For the text-containing cell, return its midpoint in (X, Y) coordinate format. 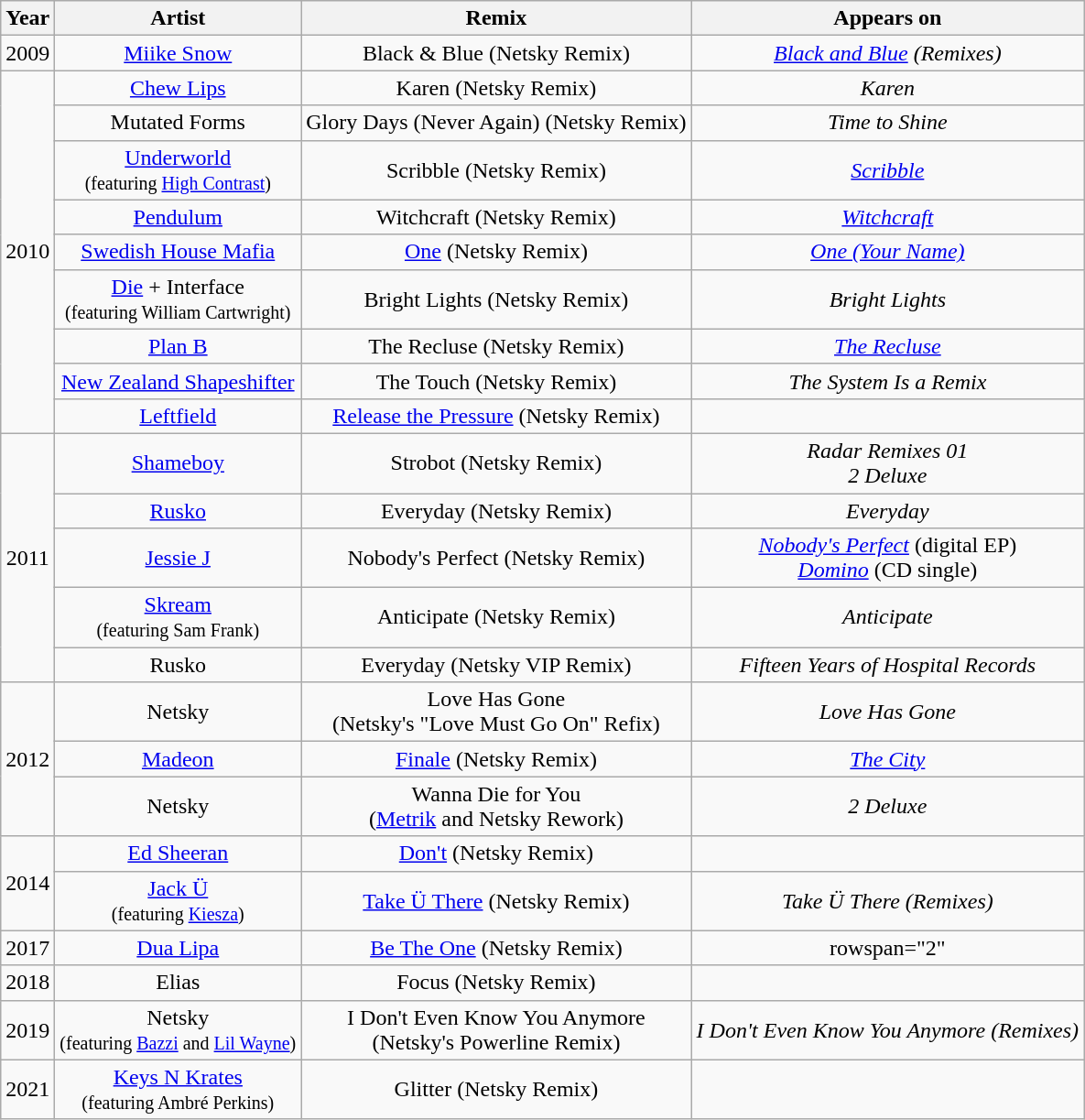
Scribble (888, 170)
The Recluse (Netsky Remix) (496, 346)
Witchcraft (888, 217)
Jack Ü (featuring Kiesza) (178, 901)
Black and Blue (Remixes) (888, 53)
Jessie J (178, 559)
Remix (496, 18)
Everyday (Netsky VIP Remix) (496, 665)
2014 (27, 883)
Keys N Krates (featuring Ambré Perkins) (178, 1090)
2019 (27, 1029)
2011 (27, 557)
I Don't Even Know You Anymore (Netsky's Powerline Remix) (496, 1029)
Year (27, 18)
Bright Lights (888, 299)
Nobody's Perfect (Netsky Remix) (496, 559)
Dua Lipa (178, 948)
Skream(featuring Sam Frank) (178, 617)
Pendulum (178, 217)
Leftfield (178, 416)
2 Deluxe (888, 806)
Take Ü There (Remixes) (888, 901)
Love Has Gone (888, 712)
Netsky (featuring Bazzi and Lil Wayne) (178, 1029)
Shameboy (178, 463)
Underworld(featuring High Contrast) (178, 170)
Karen (Netsky Remix) (496, 88)
The Recluse (888, 346)
Glory Days (Never Again) (Netsky Remix) (496, 123)
Plan B (178, 346)
Focus (Netsky Remix) (496, 983)
Black & Blue (Netsky Remix) (496, 53)
Mutated Forms (178, 123)
Finale (Netsky Remix) (496, 759)
Elias (178, 983)
Strobot (Netsky Remix) (496, 463)
Don't (Netsky Remix) (496, 854)
Swedish House Mafia (178, 252)
Everyday (Netsky Remix) (496, 510)
Take Ü There (Netsky Remix) (496, 901)
2010 (27, 253)
One (Netsky Remix) (496, 252)
Anticipate (Netsky Remix) (496, 617)
Madeon (178, 759)
2018 (27, 983)
The Touch (Netsky Remix) (496, 381)
Glitter (Netsky Remix) (496, 1090)
Karen (888, 88)
Fifteen Years of Hospital Records (888, 665)
Appears on (888, 18)
Release the Pressure (Netsky Remix) (496, 416)
Scribble (Netsky Remix) (496, 170)
New Zealand Shapeshifter (178, 381)
The City (888, 759)
Witchcraft (Netsky Remix) (496, 217)
Die + Interface(featuring William Cartwright) (178, 299)
I Don't Even Know You Anymore (Remixes) (888, 1029)
Nobody's Perfect (digital EP)Domino (CD single) (888, 559)
2017 (27, 948)
2012 (27, 759)
Radar Remixes 012 Deluxe (888, 463)
Time to Shine (888, 123)
Be The One (Netsky Remix) (496, 948)
Chew Lips (178, 88)
Ed Sheeran (178, 854)
Bright Lights (Netsky Remix) (496, 299)
Anticipate (888, 617)
2009 (27, 53)
Everyday (888, 510)
One (Your Name) (888, 252)
Wanna Die for You(Metrik and Netsky Rework) (496, 806)
rowspan="2" (888, 948)
The System Is a Remix (888, 381)
Artist (178, 18)
Love Has Gone(Netsky's "Love Must Go On" Refix) (496, 712)
2021 (27, 1090)
Miike Snow (178, 53)
